Locate the cell with the specified text and output its [x, y] center coordinate. 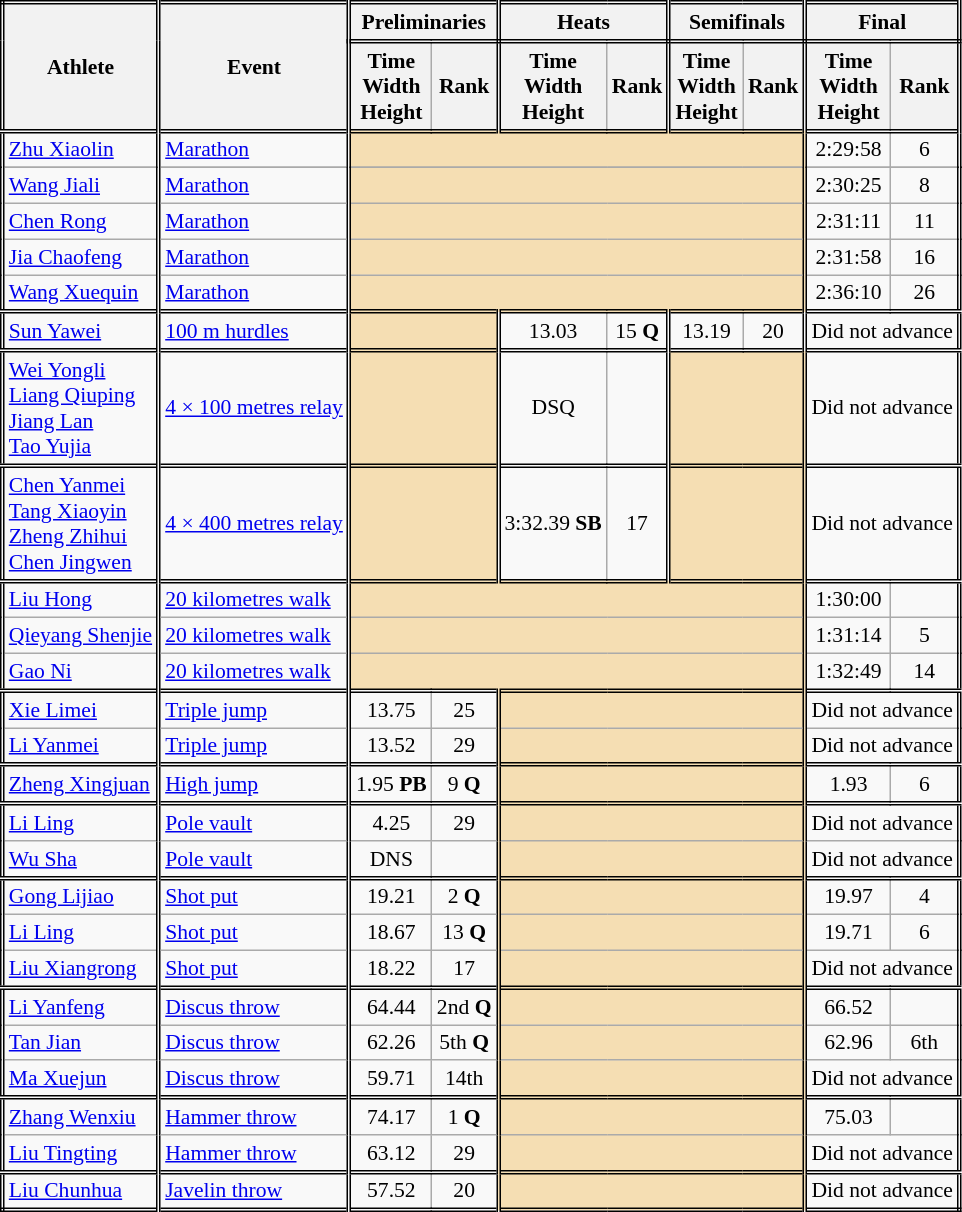
Wang Jiali [80, 186]
Wang Xuequin [80, 294]
13.52 [390, 746]
Wu Sha [80, 860]
Semifinals [737, 22]
1:31:14 [848, 636]
4 [926, 896]
2 Q [465, 896]
Athlete [80, 67]
Liu Hong [80, 600]
18.67 [390, 933]
1:32:49 [848, 672]
2:29:58 [848, 150]
18.22 [390, 970]
2nd Q [465, 1006]
2:30:25 [848, 186]
19.71 [848, 933]
Ma Xuejun [80, 1080]
2:31:58 [848, 257]
Li Yanmei [80, 746]
19.21 [390, 896]
Zheng Xingjuan [80, 784]
1:30:00 [848, 600]
64.44 [390, 1006]
2:36:10 [848, 294]
4.25 [390, 822]
57.52 [390, 1192]
16 [926, 257]
11 [926, 222]
62.96 [848, 1043]
Final [882, 22]
66.52 [848, 1006]
5th Q [465, 1043]
Xie Limei [80, 710]
Liu Xiangrong [80, 970]
5 [926, 636]
2:31:11 [848, 222]
Liu Chunhua [80, 1192]
Zhang Wenxiu [80, 1116]
Gao Ni [80, 672]
100 m hurdles [254, 332]
1.93 [848, 784]
4 × 100 metres relay [254, 408]
Sun Yawei [80, 332]
1.95 PB [390, 784]
1 Q [465, 1116]
Preliminaries [424, 22]
13.75 [390, 710]
14th [465, 1080]
Javelin throw [254, 1192]
19.97 [848, 896]
8 [926, 186]
15 Q [638, 332]
Li Yanfeng [80, 1006]
25 [465, 710]
Gong Lijiao [80, 896]
DSQ [552, 408]
63.12 [390, 1154]
Chen YanmeiTang XiaoyinZheng ZhihuiChen Jingwen [80, 524]
75.03 [848, 1116]
9 Q [465, 784]
14 [926, 672]
13.03 [552, 332]
13 Q [465, 933]
High jump [254, 784]
Qieyang Shenjie [80, 636]
62.26 [390, 1043]
26 [926, 294]
Tan Jian [80, 1043]
Chen Rong [80, 222]
Wei YongliLiang QiupingJiang LanTao Yujia [80, 408]
13.19 [706, 332]
74.17 [390, 1116]
4 × 400 metres relay [254, 524]
6th [926, 1043]
Event [254, 67]
Heats [584, 22]
3:32.39 SB [552, 524]
Liu Tingting [80, 1154]
DNS [390, 860]
Jia Chaofeng [80, 257]
Zhu Xiaolin [80, 150]
59.71 [390, 1080]
